Pinpoint the cell where the given text exists, returning its [X, Y] midpoint coordinate. 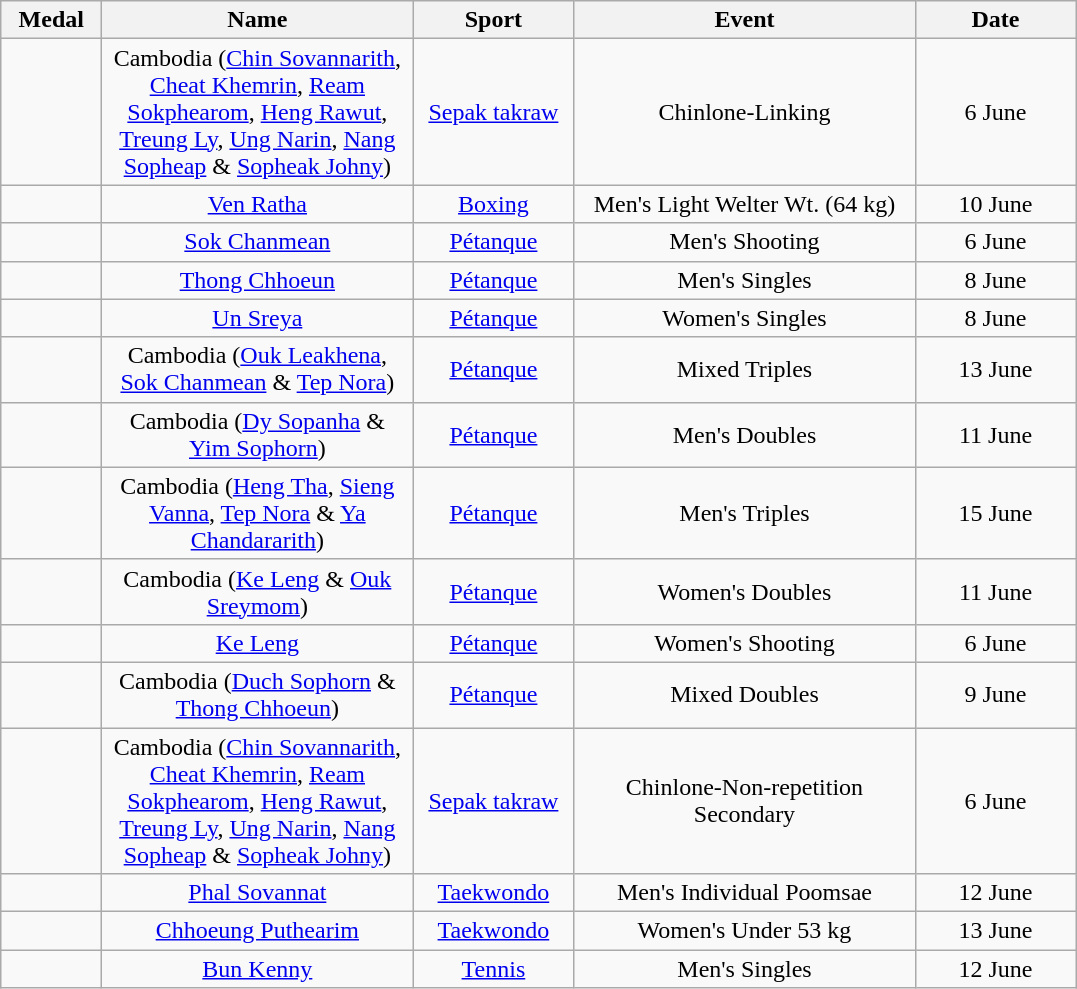
Women's Doubles [744, 592]
Ke Leng [258, 643]
Women's Singles [744, 318]
Cambodia (Dy Sopanha & Yim Sophorn) [258, 434]
Date [996, 20]
10 June [996, 204]
Un Sreya [258, 318]
Men's Light Welter Wt. (64 kg) [744, 204]
Chinlone-Non-repetition Secondary [744, 801]
Mixed Doubles [744, 694]
Medal [52, 20]
Chinlone-Linking [744, 112]
Cambodia (Ouk Leakhena, Sok Chanmean & Tep Nora) [258, 370]
Thong Chhoeun [258, 280]
9 June [996, 694]
Men's Doubles [744, 434]
Men's Shooting [744, 242]
Men's Individual Poomsae [744, 893]
Men's Triples [744, 513]
Event [744, 20]
Cambodia (Duch Sophorn & Thong Chhoeun) [258, 694]
Bun Kenny [258, 969]
Tennis [494, 969]
Women's Shooting [744, 643]
Boxing [494, 204]
Name [258, 20]
Ven Ratha [258, 204]
Women's Under 53 kg [744, 931]
Mixed Triples [744, 370]
Chhoeung Puthearim [258, 931]
Sok Chanmean [258, 242]
15 June [996, 513]
Sport [494, 20]
Cambodia (Heng Tha, Sieng Vanna, Tep Nora & Ya Chandararith) [258, 513]
Cambodia (Ke Leng & Ouk Sreymom) [258, 592]
Phal Sovannat [258, 893]
